Find where the given text appears and provide that cell's center as (X, Y) coordinate. 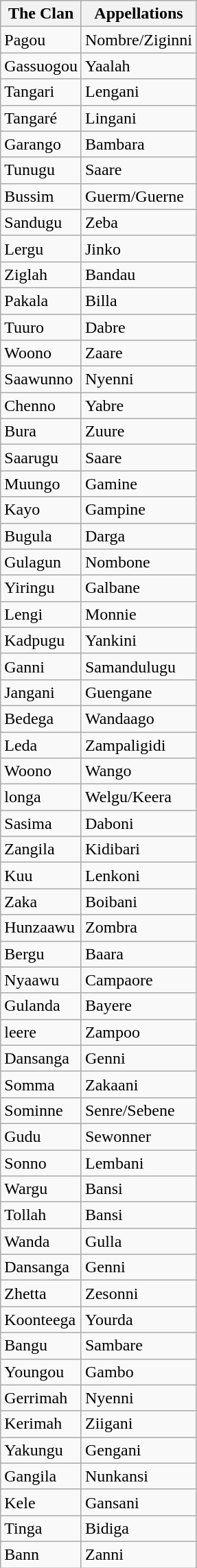
Wanda (41, 1241)
Gassuogou (41, 66)
Gudu (41, 1136)
Lengani (139, 92)
Bandau (139, 274)
Samandulugu (139, 666)
Muungo (41, 484)
Ziglah (41, 274)
Gansani (139, 1502)
Kadpugu (41, 640)
Zaka (41, 902)
Bidiga (139, 1528)
Zombra (139, 928)
Billa (139, 301)
Nombone (139, 562)
Sandugu (41, 222)
Kayo (41, 510)
Kuu (41, 876)
Tangari (41, 92)
Gulagun (41, 562)
Campaore (139, 980)
Gerrimah (41, 1398)
Yiringu (41, 588)
Bangu (41, 1346)
Wandaago (139, 718)
Ziigani (139, 1424)
Lengi (41, 614)
Lembani (139, 1163)
Bergu (41, 954)
Welgu/Keera (139, 797)
Sasima (41, 823)
Zampoo (139, 1032)
Dabre (139, 327)
Garango (41, 144)
Baara (139, 954)
Boibani (139, 902)
Jangani (41, 692)
Gangila (41, 1476)
Guerm/Guerne (139, 196)
Yabre (139, 406)
Yankini (139, 640)
Sonno (41, 1163)
Bugula (41, 536)
Daboni (139, 823)
Monnie (139, 614)
Tinga (41, 1528)
Gambo (139, 1372)
Sambare (139, 1346)
Zaare (139, 353)
Sominne (41, 1110)
Zuure (139, 432)
Kidibari (139, 850)
Senre/Sebene (139, 1110)
Ganni (41, 666)
Youngou (41, 1372)
Saarugu (41, 458)
Kele (41, 1502)
Bambara (139, 144)
Yakungu (41, 1450)
Gulla (139, 1241)
Nombre/Ziginni (139, 40)
Bayere (139, 1006)
Nunkansi (139, 1476)
Galbane (139, 588)
Gampine (139, 510)
Bura (41, 432)
Gulanda (41, 1006)
Zesonni (139, 1294)
Koonteega (41, 1320)
Jinko (139, 248)
Yaalah (139, 66)
Tollah (41, 1215)
Bann (41, 1554)
longa (41, 797)
Gengani (139, 1450)
Lingani (139, 118)
The Clan (41, 14)
Zangila (41, 850)
Yourda (139, 1320)
Darga (139, 536)
Zakaani (139, 1084)
Bussim (41, 196)
Bedega (41, 718)
Leda (41, 745)
Pakala (41, 301)
Hunzaawu (41, 928)
Zeba (139, 222)
Appellations (139, 14)
Zanni (139, 1554)
Nyaawu (41, 980)
Lenkoni (139, 876)
Tuuro (41, 327)
Pagou (41, 40)
Tunugu (41, 170)
Chenno (41, 406)
Saawunno (41, 379)
Kerimah (41, 1424)
Tangaré (41, 118)
Zhetta (41, 1294)
Gamine (139, 484)
Guengane (139, 692)
Sewonner (139, 1136)
Somma (41, 1084)
leere (41, 1032)
Lergu (41, 248)
Zampaligidi (139, 745)
Wango (139, 771)
Wargu (41, 1189)
